Provide the [x, y] coordinate of the cell's center where the given text is located.  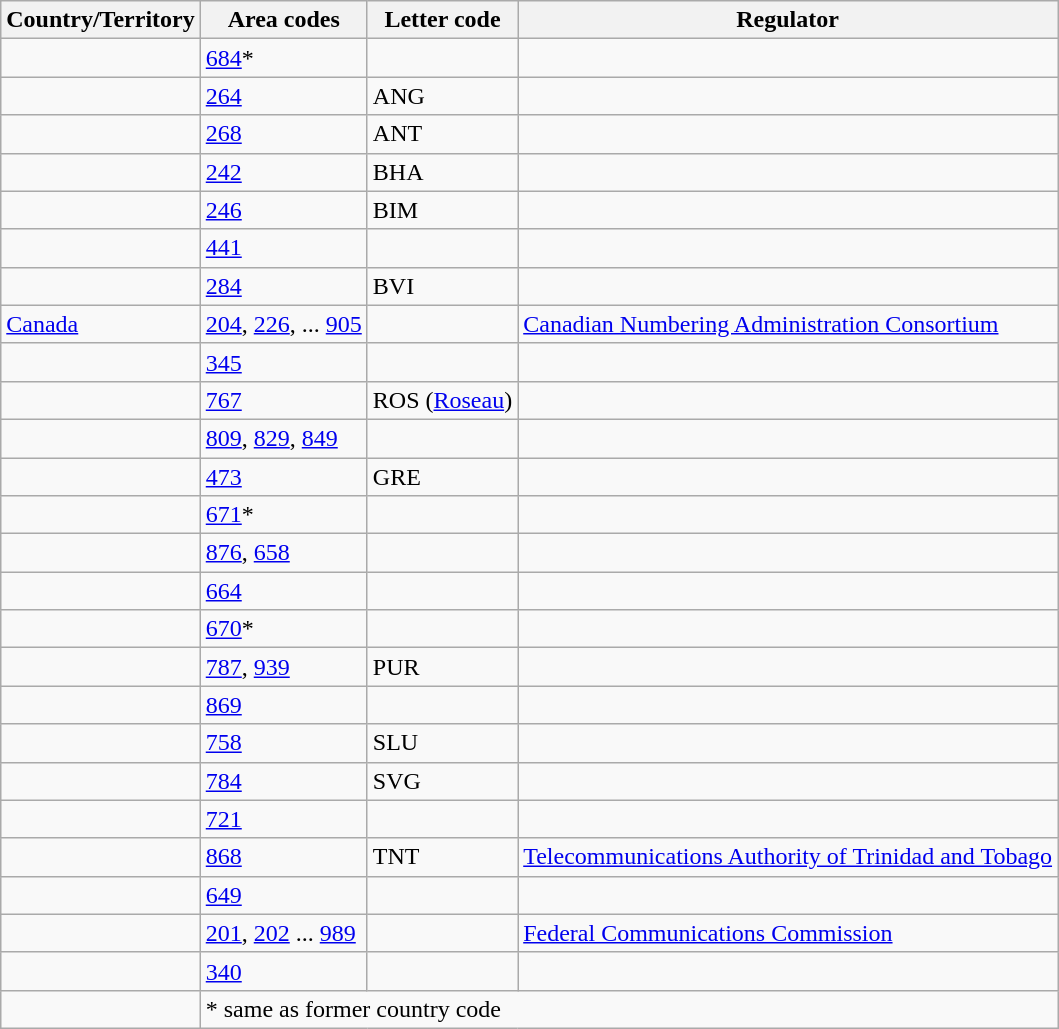
Canada [100, 324]
264 [284, 96]
Letter code [442, 20]
671* [284, 515]
Telecommunications Authority of Trinidad and Tobago [788, 857]
BVI [442, 286]
204, 226, ... 905 [284, 324]
340 [284, 971]
869 [284, 705]
868 [284, 857]
684* [284, 58]
876, 658 [284, 553]
809, 829, 849 [284, 438]
SLU [442, 743]
767 [284, 400]
242 [284, 172]
784 [284, 781]
ANT [442, 134]
Regulator [788, 20]
787, 939 [284, 667]
345 [284, 362]
246 [284, 210]
ANG [442, 96]
473 [284, 477]
BHA [442, 172]
Federal Communications Commission [788, 933]
721 [284, 819]
* same as former country code [628, 1009]
284 [284, 286]
Area codes [284, 20]
ROS (Roseau) [442, 400]
TNT [442, 857]
Canadian Numbering Administration Consortium [788, 324]
670* [284, 629]
GRE [442, 477]
441 [284, 248]
SVG [442, 781]
649 [284, 895]
201, 202 ... 989 [284, 933]
758 [284, 743]
664 [284, 591]
BIM [442, 210]
PUR [442, 667]
Country/Territory [100, 20]
268 [284, 134]
